Output the (x, y) coordinate of the center of the cell containing the given text.  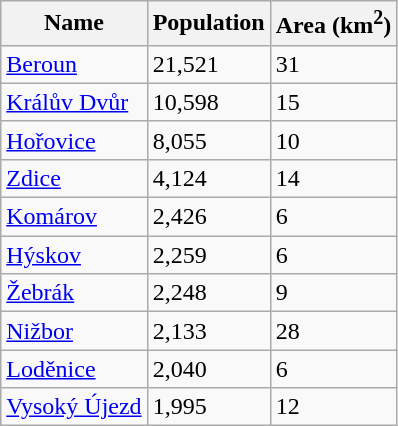
2,133 (208, 331)
12 (334, 407)
Hořovice (74, 140)
Hýskov (74, 255)
Žebrák (74, 293)
Králův Dvůr (74, 102)
21,521 (208, 64)
14 (334, 178)
28 (334, 331)
Beroun (74, 64)
15 (334, 102)
10,598 (208, 102)
2,040 (208, 369)
1,995 (208, 407)
Population (208, 24)
Area (km2) (334, 24)
Nižbor (74, 331)
4,124 (208, 178)
Loděnice (74, 369)
8,055 (208, 140)
31 (334, 64)
2,426 (208, 217)
9 (334, 293)
2,259 (208, 255)
2,248 (208, 293)
10 (334, 140)
Zdice (74, 178)
Vysoký Újezd (74, 407)
Name (74, 24)
Komárov (74, 217)
